Return the [X, Y] coordinate for the center point of the cell that contains the specified text.  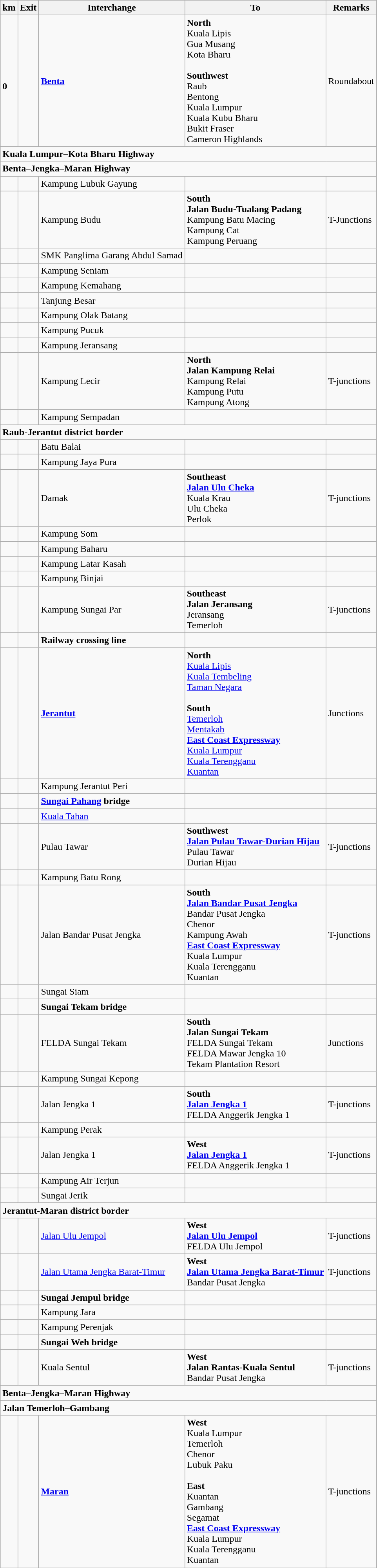
Kampung Lubuk Gayung [112, 184]
Kampung Perenjak [112, 1327]
Pulau Tawar [112, 847]
Kampung Batu Rong [112, 878]
Kampung Sempadan [112, 417]
Sungai Tekam bridge [112, 1007]
South Jalan Bandar Pusat Jengka Bandar Pusat Jengka Chenor Kampung Awah East Coast ExpresswayKuala LumpurKuala TerengganuKuantan [256, 935]
Kampung Budu [112, 220]
Railway crossing line [112, 640]
Kampung Air Terjun [112, 1181]
Kampung Perak [112, 1130]
SMK Panglima Garang Abdul Samad [112, 256]
T-Junctions [351, 220]
Kampung Pucuk [112, 330]
SouthJalan Sungai TekamFELDA Sungai TekamFELDA Mawar Jengka 10Tekam Plantation Resort [256, 1043]
Kuala Tahan [112, 816]
West Jalan Jengka 1FELDA Anggerik Jengka 1 [256, 1155]
Interchange [112, 8]
Exit [28, 8]
North Kuala Lipis Gua Musang Kota BharuSouthwest Raub Bentong Kuala Lumpur Kuala Kubu Bharu Bukit Fraser Cameron Highlands [256, 81]
West Kuala Lumpur Temerloh Chenor Lubuk PakuEast Kuantan Gambang Segamat East Coast ExpresswayKuala LumpurKuala TerengganuKuantan [256, 1491]
West Jalan Ulu JempolFELDA Ulu Jempol [256, 1236]
Roundabout [351, 81]
Kuala Sentul [112, 1368]
Kampung Lecir [112, 381]
Damak [112, 498]
Kampung Jara [112, 1312]
Southeast Jalan Jeransang Jeransang Temerloh [256, 609]
km [9, 8]
Southwest Jalan Pulau Tawar-Durian HijauPulau TawarDurian Hijau [256, 847]
West Jalan Utama Jengka Barat-TimurBandar Pusat Jengka [256, 1272]
0 [9, 81]
Kampung Baharu [112, 549]
SouthJalan Budu-Tualang PadangKampung Batu MacingKampung CatKampung Peruang [256, 220]
Kampung Jeransang [112, 345]
Sungai Siam [112, 992]
Remarks [351, 8]
Kampung Seniam [112, 270]
Jalan Bandar Pusat Jengka [112, 935]
Raub-Jerantut district border [188, 432]
Batu Balai [112, 447]
Sungai Jerik [112, 1195]
Sungai Pahang bridge [112, 801]
Sungai Jempul bridge [112, 1298]
Kampung Sungai Par [112, 609]
Jalan Temerloh–Gambang [188, 1408]
Southeast Jalan Ulu ChekaKuala KrauUlu ChekaPerlok [256, 498]
To [256, 8]
North Kuala Lipis Kuala Tembeling Taman NegaraSouth Temerloh Mentakab East Coast ExpresswayKuala LumpurKuala TerengganuKuantan [256, 713]
Tanjung Besar [112, 300]
Kampung Som [112, 534]
Kampung Latar Kasah [112, 564]
Jerantut-Maran district border [188, 1210]
Sungai Weh bridge [112, 1342]
Jalan Utama Jengka Barat-Timur [112, 1272]
Kampung Olak Batang [112, 315]
South Jalan Jengka 1FELDA Anggerik Jengka 1 [256, 1104]
Kuala Lumpur–Kota Bharu Highway [188, 154]
Jalan Ulu Jempol [112, 1236]
NorthJalan Kampung RelaiKampung RelaiKampung PutuKampung Atong [256, 381]
Maran [112, 1491]
Kampung Jerantut Peri [112, 786]
Kampung Binjai [112, 579]
Benta [112, 81]
Kampung Kemahang [112, 285]
FELDA Sungai Tekam [112, 1043]
Kampung Sungai Kepong [112, 1079]
WestJalan Rantas-Kuala Sentul Bandar Pusat Jengka [256, 1368]
Jerantut [112, 713]
Kampung Jaya Pura [112, 462]
